Determine the [X, Y] coordinate at the center of the cell enclosing the given text.  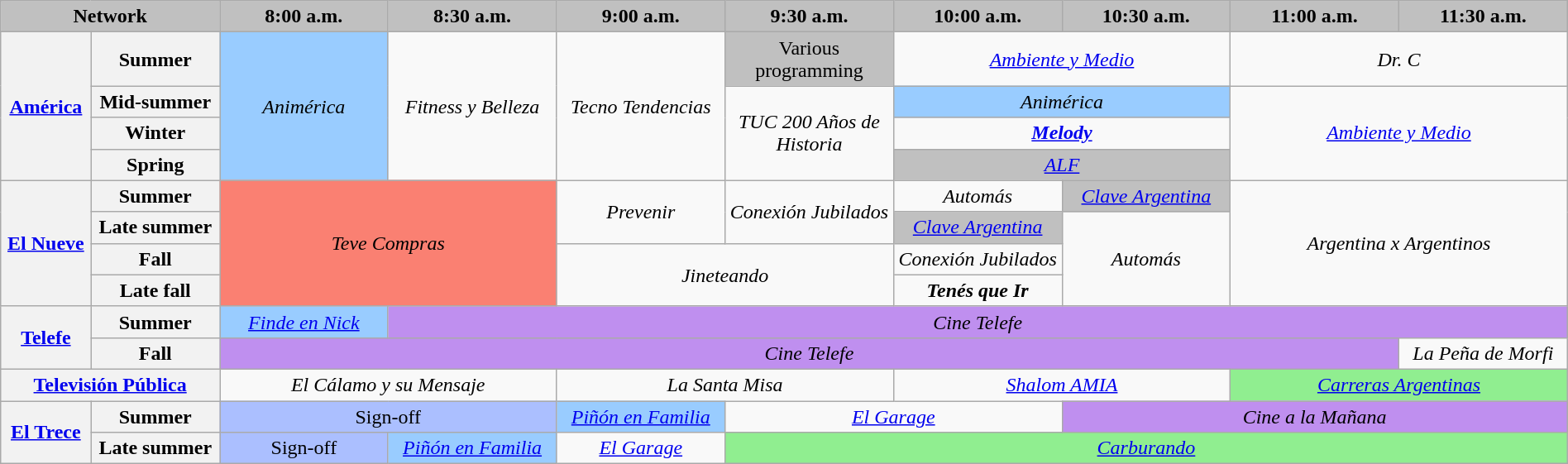
9:00 a.m. [641, 17]
10:30 a.m. [1146, 17]
Winter [155, 133]
La Peña de Morfi [1483, 353]
11:00 a.m. [1315, 17]
Network [111, 17]
Carburando [1146, 448]
El Nueve [46, 243]
Jineteando [724, 275]
Argentina x Argentinos [1399, 243]
10:00 a.m. [978, 17]
Prevenir [641, 212]
Mid-summer [155, 102]
Cine a la Mañana [1315, 416]
Televisión Pública [111, 385]
Tenés que Ir [978, 290]
La Santa Misa [724, 385]
Various programming [810, 60]
Finde en Nick [304, 322]
América [46, 106]
Melody [1062, 133]
11:30 a.m. [1483, 17]
Telefe [46, 337]
ALF [1062, 165]
8:30 a.m. [472, 17]
Tecno Tendencias [641, 106]
El Cálamo y su Mensaje [389, 385]
El Trece [46, 432]
Dr. C [1399, 60]
Shalom AMIA [1062, 385]
Fitness y Belleza [472, 106]
Carreras Argentinas [1399, 385]
9:30 a.m. [810, 17]
8:00 a.m. [304, 17]
Spring [155, 165]
TUC 200 Años de Historia [810, 133]
Late fall [155, 290]
Teve Compras [389, 243]
